Find where the given text appears and provide that cell's center as (x, y) coordinate. 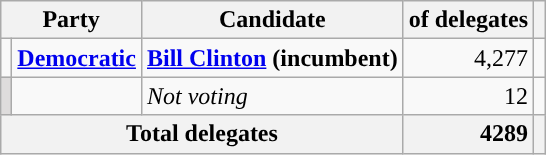
Candidate (272, 20)
Total delegates (202, 134)
Bill Clinton (incumbent) (272, 58)
4,277 (468, 58)
Not voting (272, 96)
12 (468, 96)
4289 (468, 134)
of delegates (468, 20)
Party (72, 20)
Democratic (77, 58)
